Pinpoint the cell where the given text exists, returning its [x, y] midpoint coordinate. 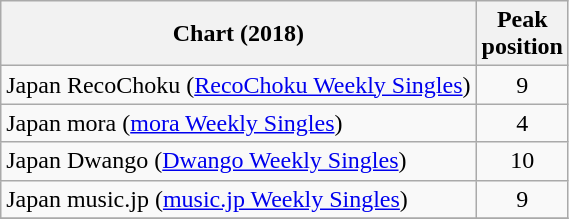
4 [522, 123]
Japan RecoChoku (RecoChoku Weekly Singles) [238, 85]
Peakposition [522, 34]
Japan Dwango (Dwango Weekly Singles) [238, 161]
Japan music.jp (music.jp Weekly Singles) [238, 199]
Chart (2018) [238, 34]
10 [522, 161]
Japan mora (mora Weekly Singles) [238, 123]
